Extract the [X, Y] coordinate from the center of the cell holding the provided text.  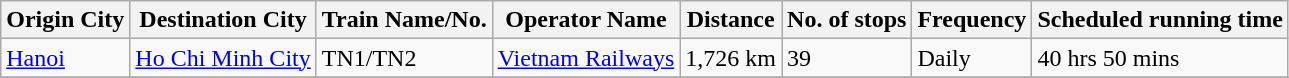
Origin City [66, 20]
40 hrs 50 mins [1160, 58]
TN1/TN2 [404, 58]
39 [847, 58]
Operator Name [586, 20]
1,726 km [731, 58]
Daily [972, 58]
Distance [731, 20]
Scheduled running time [1160, 20]
Train Name/No. [404, 20]
Hanoi [66, 58]
Vietnam Railways [586, 58]
Ho Chi Minh City [223, 58]
No. of stops [847, 20]
Destination City [223, 20]
Frequency [972, 20]
